Identify which cell holds the provided text, then report its (x, y) central coordinate. 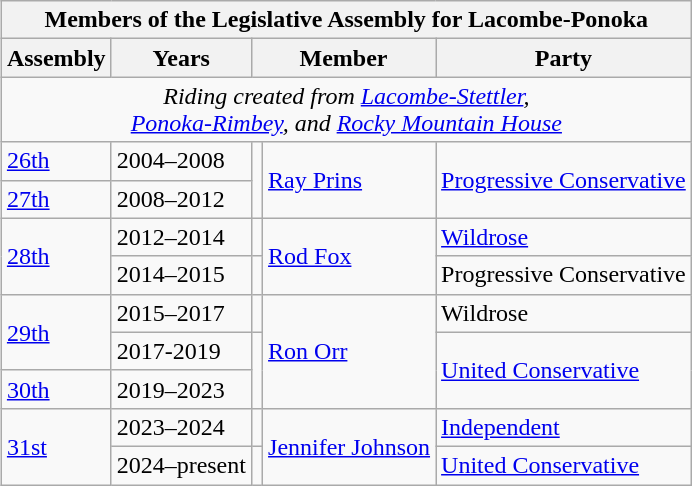
2017-2019 (181, 351)
Years (181, 58)
30th (56, 389)
2023–2024 (181, 427)
2019–2023 (181, 389)
26th (56, 161)
2024–present (181, 465)
Assembly (56, 58)
Rod Fox (350, 256)
2004–2008 (181, 161)
Ray Prins (350, 180)
Members of the Legislative Assembly for Lacombe-Ponoka (346, 20)
Party (564, 58)
Member (343, 58)
Ron Orr (350, 351)
Riding created from Lacombe-Stettler, Ponoka-Rimbey, and Rocky Mountain House (346, 110)
28th (56, 256)
2015–2017 (181, 313)
2008–2012 (181, 199)
27th (56, 199)
29th (56, 332)
2014–2015 (181, 275)
31st (56, 446)
Jennifer Johnson (350, 446)
Independent (564, 427)
2012–2014 (181, 237)
